Identify which cell holds the provided text, then report its [x, y] central coordinate. 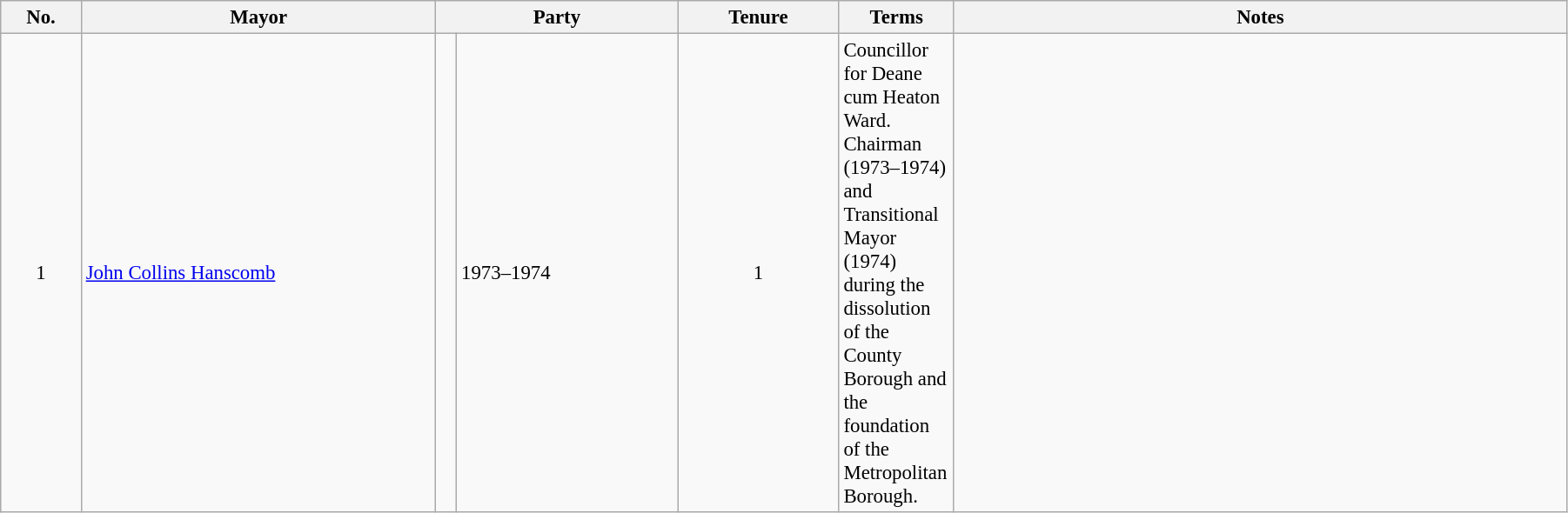
1973–1974 [567, 273]
Terms [896, 17]
Tenure [759, 17]
John Collins Hanscomb [258, 273]
Mayor [258, 17]
No. [42, 17]
Notes [1260, 17]
Party [557, 17]
